Output the (X, Y) coordinate of the center of the cell containing the given text.  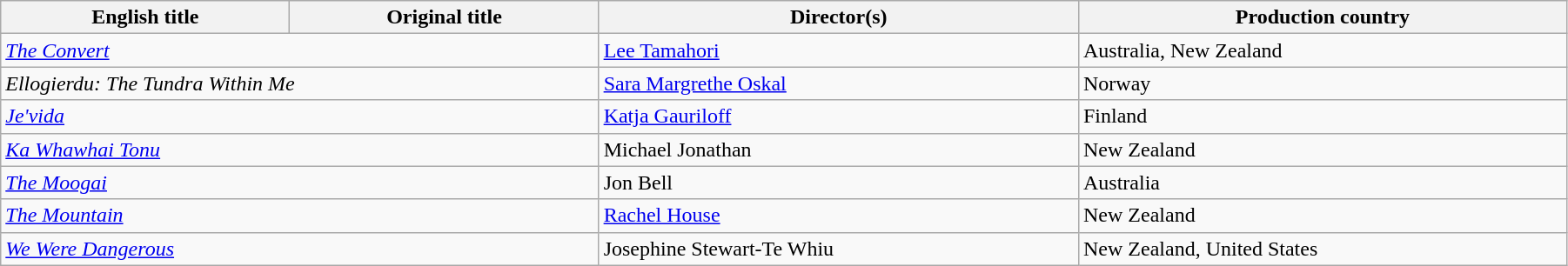
New Zealand, United States (1323, 249)
Josephine Stewart-Te Whiu (839, 249)
English title (145, 17)
Production country (1323, 17)
Rachel House (839, 216)
Lee Tamahori (839, 50)
Director(s) (839, 17)
The Moogai (299, 183)
Norway (1323, 83)
Ka Whawhai Tonu (299, 150)
Australia (1323, 183)
The Convert (299, 50)
Finland (1323, 116)
Original title (444, 17)
Jon Bell (839, 183)
Michael Jonathan (839, 150)
Je'vida (299, 116)
Sara Margrethe Oskal (839, 83)
Ellogierdu: The Tundra Within Me (299, 83)
The Mountain (299, 216)
Australia, New Zealand (1323, 50)
We Were Dangerous (299, 249)
Katja Gauriloff (839, 116)
